Locate the cell with the specified text and output its (X, Y) center coordinate. 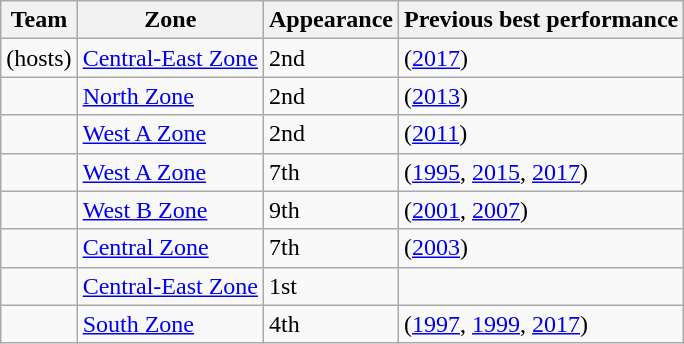
Previous best performance (542, 20)
(2003) (542, 248)
Team (39, 20)
Central Zone (170, 248)
(1995, 2015, 2017) (542, 172)
(2011) (542, 134)
Zone (170, 20)
West B Zone (170, 210)
(1997, 1999, 2017) (542, 324)
4th (330, 324)
(2017) (542, 58)
(2013) (542, 96)
Appearance (330, 20)
9th (330, 210)
South Zone (170, 324)
1st (330, 286)
North Zone (170, 96)
(2001, 2007) (542, 210)
(hosts) (39, 58)
